From the cell containing the given text, extract its center point as (x, y) coordinate. 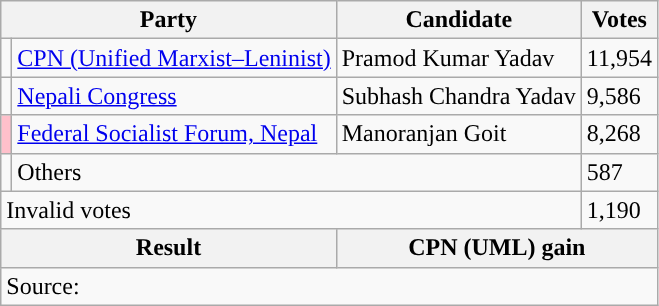
8,268 (619, 134)
11,954 (619, 58)
9,586 (619, 96)
587 (619, 172)
CPN (UML) gain (496, 248)
Manoranjan Goit (458, 134)
Party (168, 20)
Others (296, 172)
Result (168, 248)
CPN (Unified Marxist–Leninist) (174, 58)
Subhash Chandra Yadav (458, 96)
1,190 (619, 210)
Source: (330, 286)
Votes (619, 20)
Federal Socialist Forum, Nepal (174, 134)
Invalid votes (291, 210)
Nepali Congress (174, 96)
Candidate (458, 20)
Pramod Kumar Yadav (458, 58)
